Return (X, Y) of the center of cell containing provided text 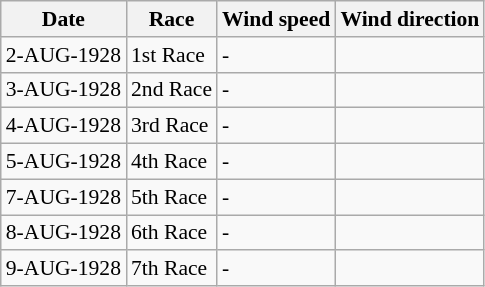
7th Race (172, 269)
Race (172, 19)
3rd Race (172, 126)
4-AUG-1928 (64, 126)
1st Race (172, 55)
6th Race (172, 233)
4th Race (172, 162)
9-AUG-1928 (64, 269)
Wind speed (276, 19)
2-AUG-1928 (64, 55)
5th Race (172, 197)
5-AUG-1928 (64, 162)
3-AUG-1928 (64, 90)
2nd Race (172, 90)
8-AUG-1928 (64, 233)
7-AUG-1928 (64, 197)
Date (64, 19)
Wind direction (410, 19)
